Locate the cell with the specified text and output its (x, y) center coordinate. 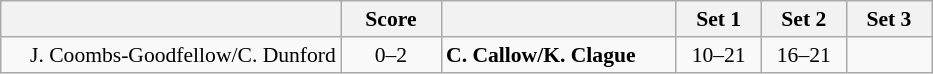
J. Coombs-Goodfellow/C. Dunford (171, 55)
10–21 (718, 55)
Set 1 (718, 19)
Set 3 (888, 19)
0–2 (391, 55)
16–21 (804, 55)
C. Callow/K. Clague (558, 55)
Score (391, 19)
Set 2 (804, 19)
